Identify which cell holds the provided text, then report its [x, y] central coordinate. 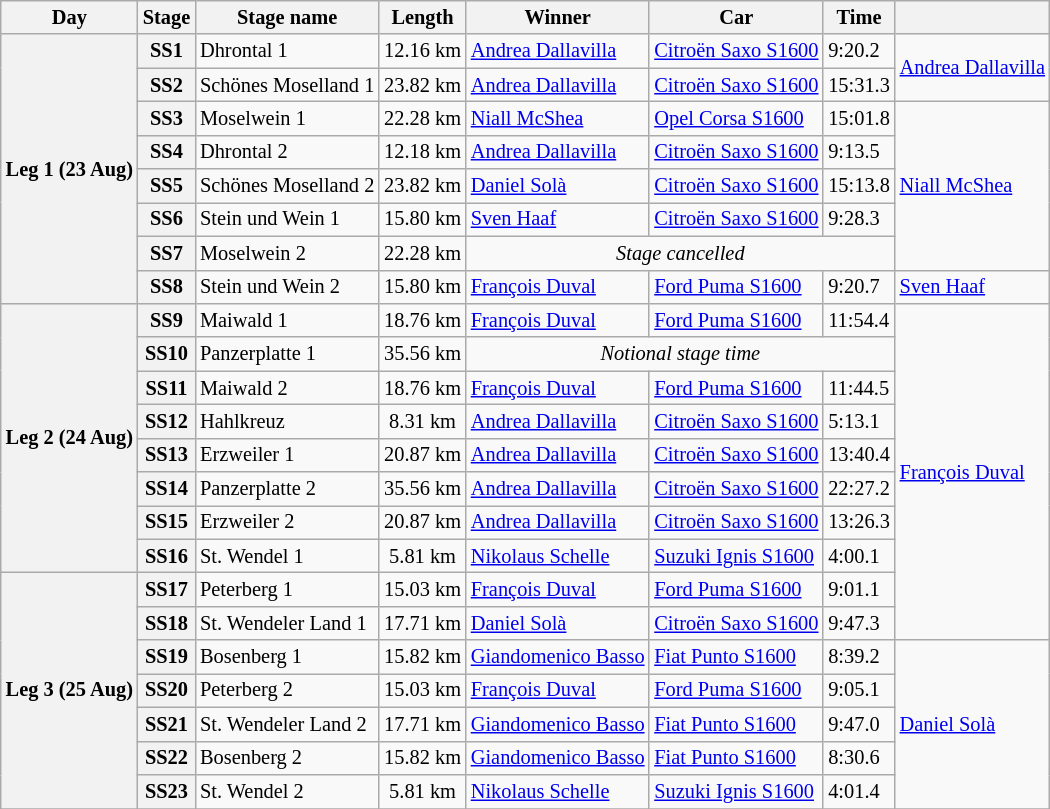
SS19 [166, 657]
Time [858, 17]
Peterberg 1 [287, 589]
4:00.1 [858, 556]
Panzerplatte 1 [287, 354]
SS1 [166, 51]
9:01.1 [858, 589]
4:01.4 [858, 791]
SS13 [166, 455]
Dhrontal 1 [287, 51]
Erzweiler 1 [287, 455]
9:20.7 [858, 287]
SS5 [166, 186]
SS21 [166, 724]
8:39.2 [858, 657]
9:05.1 [858, 690]
15:31.3 [858, 85]
8:30.6 [858, 758]
9:20.2 [858, 51]
SS7 [166, 253]
Bosenberg 1 [287, 657]
Schönes Moselland 2 [287, 186]
Moselwein 2 [287, 253]
12.16 km [422, 51]
Car [736, 17]
SS22 [166, 758]
9:47.3 [858, 623]
Maiwald 1 [287, 320]
SS20 [166, 690]
15:13.8 [858, 186]
12.18 km [422, 152]
SS15 [166, 522]
13:40.4 [858, 455]
St. Wendel 2 [287, 791]
St. Wendeler Land 1 [287, 623]
SS16 [166, 556]
SS12 [166, 421]
Stage cancelled [680, 253]
Stein und Wein 2 [287, 287]
SS14 [166, 489]
Winner [558, 17]
Dhrontal 2 [287, 152]
11:44.5 [858, 388]
11:54.4 [858, 320]
St. Wendeler Land 2 [287, 724]
9:28.3 [858, 219]
St. Wendel 1 [287, 556]
SS2 [166, 85]
13:26.3 [858, 522]
Opel Corsa S1600 [736, 118]
9:47.0 [858, 724]
SS23 [166, 791]
Moselwein 1 [287, 118]
SS10 [166, 354]
Day [70, 17]
SS11 [166, 388]
Notional stage time [680, 354]
SS6 [166, 219]
5:13.1 [858, 421]
Leg 3 (25 Aug) [70, 690]
Peterberg 2 [287, 690]
Maiwald 2 [287, 388]
Leg 2 (24 Aug) [70, 438]
15:01.8 [858, 118]
9:13.5 [858, 152]
Schönes Moselland 1 [287, 85]
SS18 [166, 623]
Leg 1 (23 Aug) [70, 168]
8.31 km [422, 421]
Stein und Wein 1 [287, 219]
Stage name [287, 17]
22:27.2 [858, 489]
SS8 [166, 287]
Hahlkreuz [287, 421]
SS4 [166, 152]
SS9 [166, 320]
Stage [166, 17]
Length [422, 17]
SS3 [166, 118]
Panzerplatte 2 [287, 489]
SS17 [166, 589]
Bosenberg 2 [287, 758]
Erzweiler 2 [287, 522]
